Determine the [X, Y] coordinate at the center of the cell enclosing the given text.  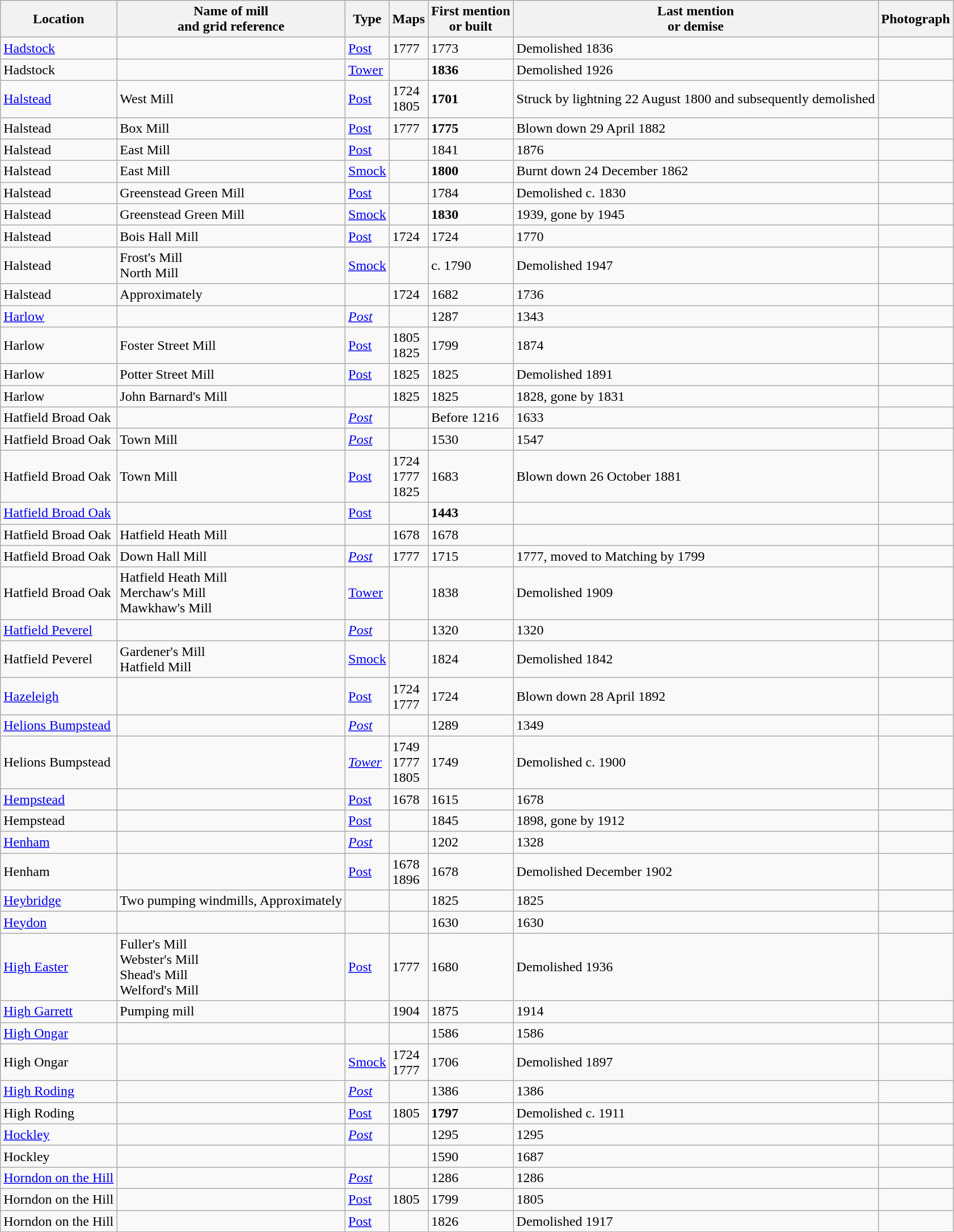
Demolished 1947 [695, 265]
Demolished c. 1900 [695, 762]
Demolished 1926 [695, 70]
Last mention or demise [695, 19]
Pumping mill [231, 1011]
1797 [471, 1113]
1784 [471, 193]
1343 [695, 316]
1904 [408, 1011]
Foster Street Mill [231, 346]
1836 [471, 70]
Hazeleigh [59, 696]
1289 [471, 725]
18051825 [408, 346]
1715 [471, 556]
Location [59, 19]
Demolished December 1902 [695, 872]
Frost's MillNorth Mill [231, 265]
17241805 [408, 99]
High Garrett [59, 1011]
Hatfield Heath Mill [231, 535]
1876 [695, 150]
Hatfield Heath MillMerchaw's MillMawkhaw's Mill [231, 593]
1547 [695, 439]
1773 [471, 48]
High Easter [59, 967]
1202 [471, 842]
1683 [471, 476]
Blown down 26 October 1881 [695, 476]
West Mill [231, 99]
1828, gone by 1831 [695, 396]
First mentionor built [471, 19]
1777, moved to Matching by 1799 [695, 556]
1749 [471, 762]
1687 [695, 1156]
Box Mill [231, 128]
Struck by lightning 22 August 1800 and subsequently demolished [695, 99]
1701 [471, 99]
Demolished 1909 [695, 593]
Before 1216 [471, 418]
1914 [695, 1011]
Down Hall Mill [231, 556]
1736 [695, 294]
Blown down 28 April 1892 [695, 696]
1682 [471, 294]
Type [368, 19]
1875 [471, 1011]
1770 [695, 236]
172417771825 [408, 476]
Photograph [915, 19]
1590 [471, 1156]
1826 [471, 1221]
Demolished 1836 [695, 48]
1328 [695, 842]
Gardener's MillHatfield Mill [231, 659]
1824 [471, 659]
Demolished c. 1911 [695, 1113]
Blown down 29 April 1882 [695, 128]
Demolished c. 1830 [695, 193]
1633 [695, 418]
1838 [471, 593]
1874 [695, 346]
Potter Street Mill [231, 375]
Name of milland grid reference [231, 19]
1287 [471, 316]
Demolished 1917 [695, 1221]
1615 [471, 799]
John Barnard's Mill [231, 396]
Demolished 1897 [695, 1062]
1800 [471, 171]
1845 [471, 821]
Heydon [59, 922]
1898, gone by 1912 [695, 821]
Bois Hall Mill [231, 236]
1443 [471, 513]
Burnt down 24 December 1862 [695, 171]
Heybridge [59, 901]
Maps [408, 19]
Demolished 1891 [695, 375]
1775 [471, 128]
1706 [471, 1062]
1530 [471, 439]
Fuller's MillWebster's MillShead's MillWelford's Mill [231, 967]
16781896 [408, 872]
174917771805 [408, 762]
Two pumping windmills, Approximately [231, 901]
Approximately [231, 294]
1841 [471, 150]
Demolished 1842 [695, 659]
Demolished 1936 [695, 967]
c. 1790 [471, 265]
1680 [471, 967]
1939, gone by 1945 [695, 214]
1830 [471, 214]
1349 [695, 725]
